From the cell containing the given text, extract its center point as [X, Y] coordinate. 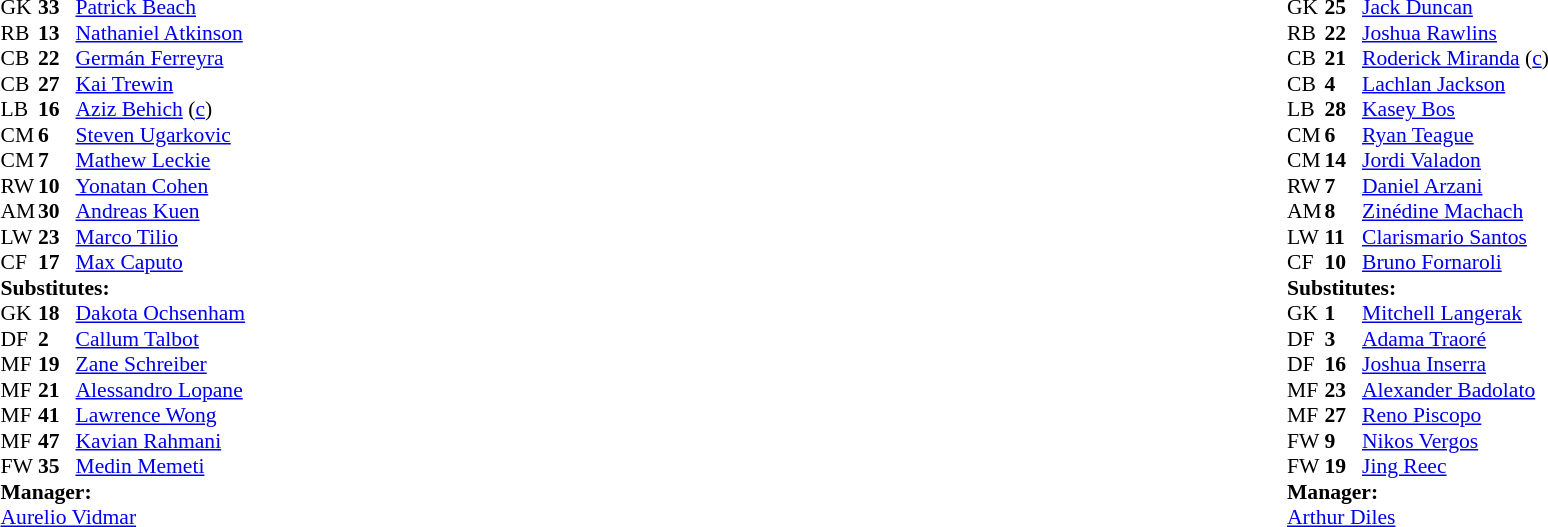
Medin Memeti [161, 467]
Alessandro Lopane [161, 390]
18 [57, 313]
8 [1343, 211]
35 [57, 467]
Mathew Leckie [161, 161]
Germán Ferreyra [161, 59]
Yonatan Cohen [161, 186]
1 [1343, 313]
9 [1343, 441]
Substitutes: [122, 288]
47 [57, 441]
Callum Talbot [161, 339]
3 [1343, 339]
Aziz Behich (c) [161, 109]
Marco Tilio [161, 237]
Andreas Kuen [161, 211]
30 [57, 211]
28 [1343, 109]
Kavian Rahmani [161, 441]
Zane Schreiber [161, 365]
17 [57, 263]
13 [57, 33]
2 [57, 339]
Steven Ugarkovic [161, 135]
41 [57, 415]
Kai Trewin [161, 84]
Max Caputo [161, 263]
Nathaniel Atkinson [161, 33]
Manager: [122, 492]
14 [1343, 161]
4 [1343, 84]
Lawrence Wong [161, 415]
11 [1343, 237]
Dakota Ochsenham [161, 313]
